From the cell containing the given text, extract its center point as (x, y) coordinate. 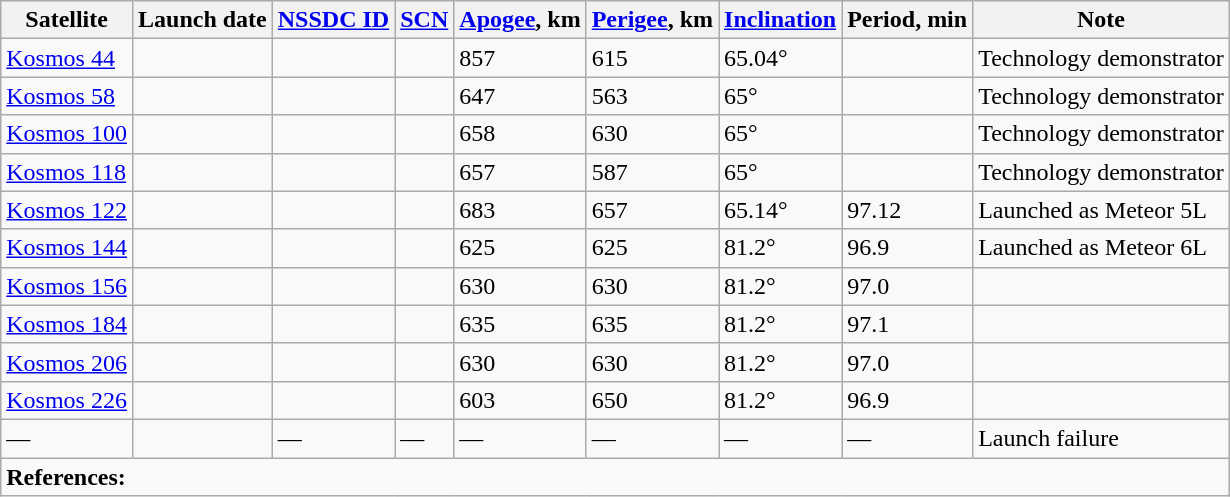
Launch date (202, 20)
97.1 (908, 324)
Inclination (780, 20)
683 (520, 210)
Kosmos 58 (67, 96)
Satellite (67, 20)
Kosmos 206 (67, 362)
Kosmos 122 (67, 210)
Kosmos 118 (67, 172)
97.12 (908, 210)
SCN (424, 20)
647 (520, 96)
563 (652, 96)
Kosmos 226 (67, 400)
857 (520, 58)
NSSDC ID (333, 20)
References: (616, 477)
Apogee, km (520, 20)
Period, min (908, 20)
Launched as Meteor 6L (1102, 248)
587 (652, 172)
Kosmos 156 (67, 286)
Kosmos 100 (67, 134)
Perigee, km (652, 20)
Kosmos 184 (67, 324)
Note (1102, 20)
615 (652, 58)
65.14° (780, 210)
Launch failure (1102, 438)
65.04° (780, 58)
Kosmos 44 (67, 58)
603 (520, 400)
658 (520, 134)
Kosmos 144 (67, 248)
Launched as Meteor 5L (1102, 210)
650 (652, 400)
